From the cell containing the given text, extract its center point as (X, Y) coordinate. 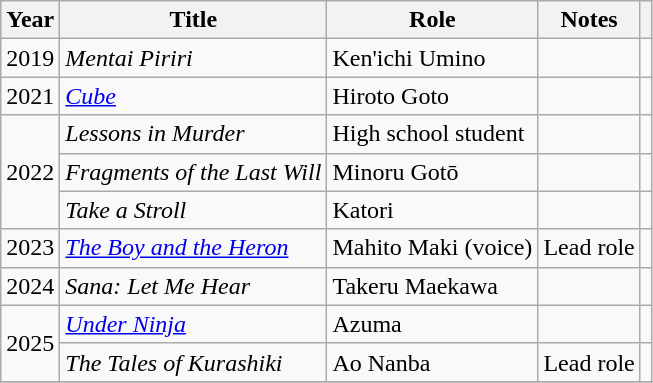
2021 (30, 96)
Hiroto Goto (432, 96)
2022 (30, 172)
Minoru Gotō (432, 172)
2023 (30, 248)
Take a Stroll (194, 210)
Lessons in Murder (194, 134)
Fragments of the Last Will (194, 172)
Under Ninja (194, 324)
Cube (194, 96)
Mahito Maki (voice) (432, 248)
Year (30, 20)
2019 (30, 58)
The Tales of Kurashiki (194, 362)
Ken'ichi Umino (432, 58)
High school student (432, 134)
Takeru Maekawa (432, 286)
Notes (589, 20)
Title (194, 20)
2025 (30, 343)
Katori (432, 210)
2024 (30, 286)
Ao Nanba (432, 362)
Azuma (432, 324)
Sana: Let Me Hear (194, 286)
The Boy and the Heron (194, 248)
Role (432, 20)
Mentai Piriri (194, 58)
